From the cell containing the given text, extract its center point as (X, Y) coordinate. 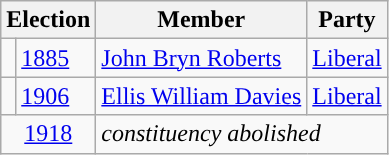
1906 (56, 96)
Party (347, 20)
Ellis William Davies (202, 96)
John Bryn Roberts (202, 58)
constituency abolished (242, 134)
Election (48, 20)
1885 (56, 58)
1918 (48, 134)
Member (202, 20)
